Extract the [x, y] coordinate from the center of the cell holding the provided text.  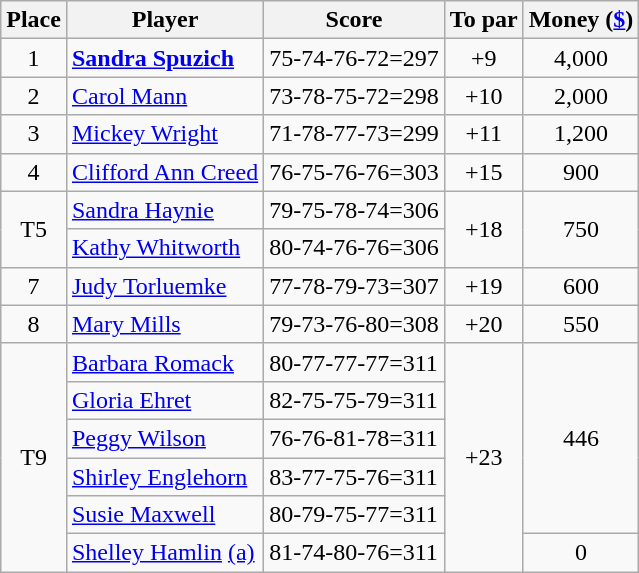
4,000 [581, 58]
+20 [484, 324]
Gloria Ehret [164, 400]
Mickey Wright [164, 134]
4 [34, 172]
80-74-76-76=306 [354, 248]
1,200 [581, 134]
2,000 [581, 96]
To par [484, 20]
81-74-80-76=311 [354, 553]
Barbara Romack [164, 362]
446 [581, 438]
1 [34, 58]
76-75-76-76=303 [354, 172]
Shelley Hamlin (a) [164, 553]
Sandra Spuzich [164, 58]
73-78-75-72=298 [354, 96]
Player [164, 20]
Kathy Whitworth [164, 248]
750 [581, 229]
Peggy Wilson [164, 438]
Judy Torluemke [164, 286]
80-79-75-77=311 [354, 515]
+11 [484, 134]
Carol Mann [164, 96]
77-78-79-73=307 [354, 286]
600 [581, 286]
Shirley Englehorn [164, 477]
71-78-77-73=299 [354, 134]
Sandra Haynie [164, 210]
+23 [484, 457]
900 [581, 172]
Score [354, 20]
Susie Maxwell [164, 515]
+10 [484, 96]
76-76-81-78=311 [354, 438]
2 [34, 96]
Place [34, 20]
7 [34, 286]
Clifford Ann Creed [164, 172]
T5 [34, 229]
+18 [484, 229]
3 [34, 134]
8 [34, 324]
0 [581, 553]
83-77-75-76=311 [354, 477]
T9 [34, 457]
79-75-78-74=306 [354, 210]
79-73-76-80=308 [354, 324]
82-75-75-79=311 [354, 400]
+15 [484, 172]
+19 [484, 286]
550 [581, 324]
80-77-77-77=311 [354, 362]
Mary Mills [164, 324]
+9 [484, 58]
Money ($) [581, 20]
75-74-76-72=297 [354, 58]
